Pinpoint the cell where the given text exists, returning its [X, Y] midpoint coordinate. 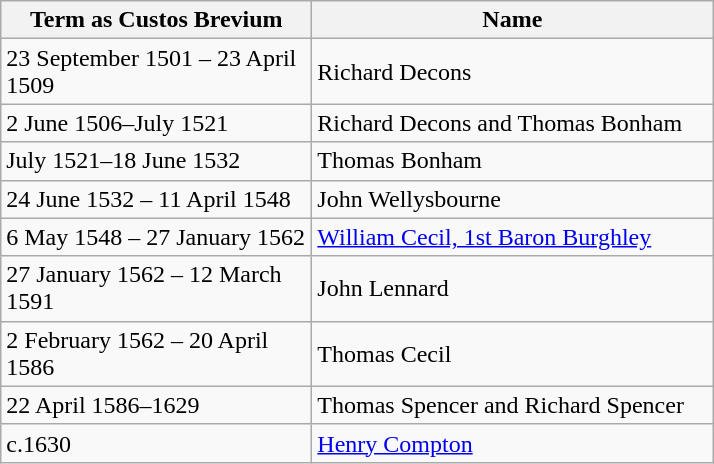
24 June 1532 – 11 April 1548 [156, 199]
Henry Compton [512, 443]
Term as Custos Brevium [156, 20]
22 April 1586–1629 [156, 405]
2 February 1562 – 20 April 1586 [156, 354]
Thomas Bonham [512, 161]
c.1630 [156, 443]
John Lennard [512, 288]
23 September 1501 – 23 April 1509 [156, 72]
2 June 1506–July 1521 [156, 123]
July 1521–18 June 1532 [156, 161]
Richard Decons and Thomas Bonham [512, 123]
Richard Decons [512, 72]
Name [512, 20]
John Wellysbourne [512, 199]
William Cecil, 1st Baron Burghley [512, 237]
Thomas Cecil [512, 354]
6 May 1548 – 27 January 1562 [156, 237]
27 January 1562 – 12 March 1591 [156, 288]
Thomas Spencer and Richard Spencer [512, 405]
